Identify which cell holds the provided text, then report its (x, y) central coordinate. 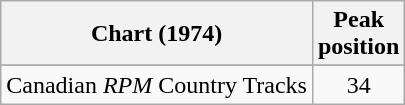
Peakposition (358, 34)
Canadian RPM Country Tracks (157, 85)
34 (358, 85)
Chart (1974) (157, 34)
